Output the (x, y) coordinate of the center of the cell containing the given text.  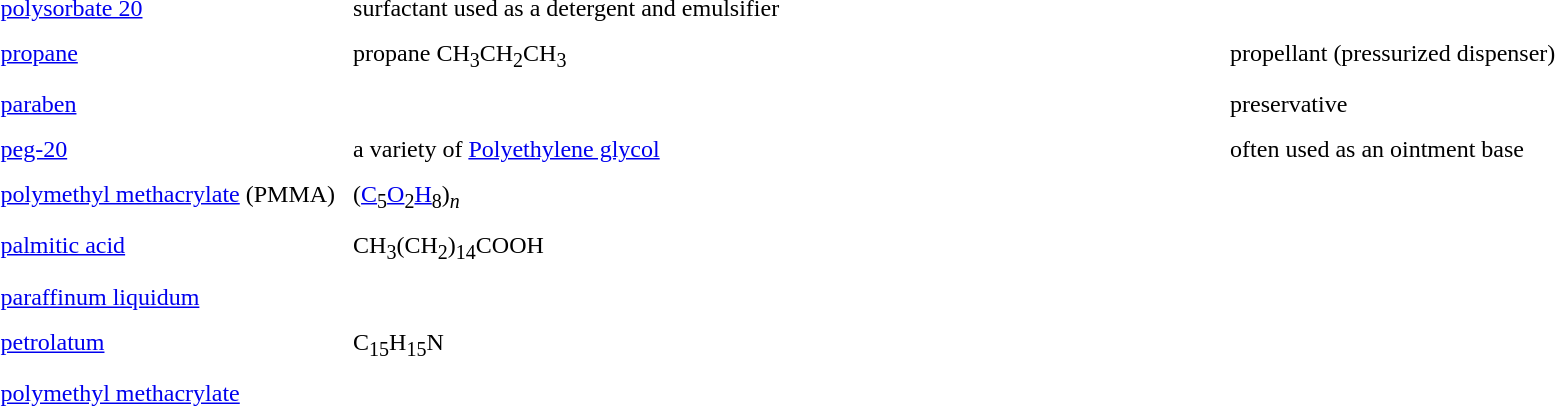
C15H15N (783, 345)
(C5O2H8)n (783, 197)
a variety of Polyethylene glycol (783, 149)
CH3(CH2)14COOH (783, 249)
propane CH3CH2CH3 (783, 56)
